Return the [x, y] coordinate for the center point of the cell that contains the specified text.  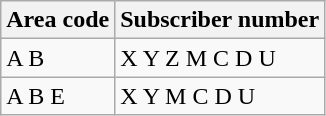
X Y M C D U [220, 96]
A B E [58, 96]
Subscriber number [220, 20]
X Y Z M C D U [220, 58]
Area code [58, 20]
A B [58, 58]
